Determine the [X, Y] coordinate at the center of the cell enclosing the given text.  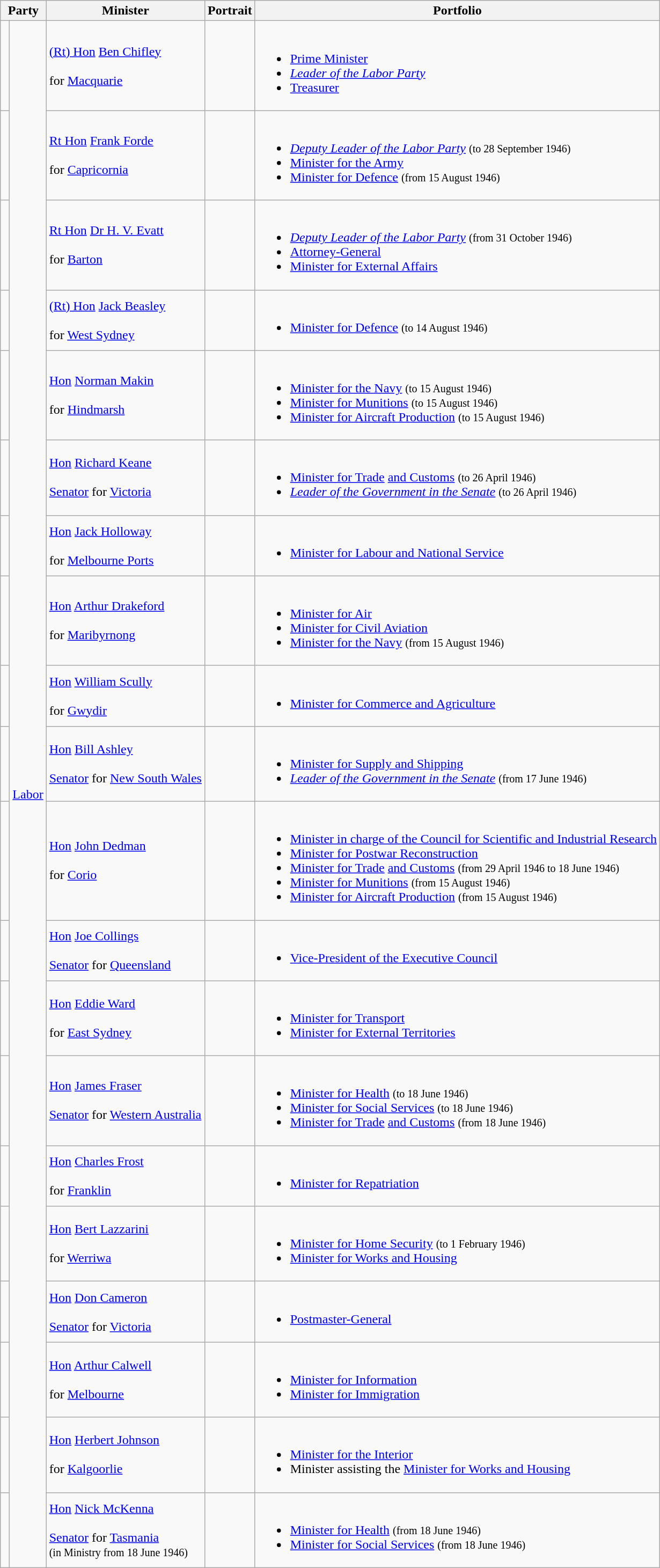
Minister for TransportMinister for External Territories [457, 1019]
Hon Bill Ashley Senator for New South Wales [126, 764]
Minister for the Navy (to 15 August 1946)Minister for Munitions (to 15 August 1946)Minister for Aircraft Production (to 15 August 1946) [457, 395]
Hon Norman Makin for Hindmarsh [126, 395]
Hon Charles Frost for Franklin [126, 1176]
Hon Jack Holloway for Melbourne Ports [126, 545]
Minister for Labour and National Service [457, 545]
Rt Hon Frank Forde for Capricornia [126, 156]
Hon Joe Collings Senator for Queensland [126, 950]
Hon Bert Lazzarini for Werriwa [126, 1244]
Minister for Defence (to 14 August 1946) [457, 320]
Postmaster-General [457, 1311]
Hon James Fraser Senator for Western Australia [126, 1101]
Portfolio [457, 11]
Rt Hon Dr H. V. Evatt for Barton [126, 245]
Prime MinisterLeader of the Labor PartyTreasurer [457, 65]
Portrait [230, 11]
Minister for InformationMinister for Immigration [457, 1380]
Minister for Repatriation [457, 1176]
Deputy Leader of the Labor Party (from 31 October 1946)Attorney-GeneralMinister for External Affairs [457, 245]
Hon Don Cameron Senator for Victoria [126, 1311]
Minister for the InteriorMinister assisting the Minister for Works and Housing [457, 1455]
Hon Richard Keane Senator for Victoria [126, 478]
Hon William Scully for Gwydir [126, 695]
Minister [126, 11]
Minister for Commerce and Agriculture [457, 695]
Labor [28, 794]
Minister for AirMinister for Civil AviationMinister for the Navy (from 15 August 1946) [457, 620]
Vice-President of the Executive Council [457, 950]
(Rt) Hon Jack Beasley for West Sydney [126, 320]
Hon Nick McKenna Senator for Tasmania (in Ministry from 18 June 1946) [126, 1530]
Hon Herbert Johnson for Kalgoorlie [126, 1455]
Minister for Home Security (to 1 February 1946)Minister for Works and Housing [457, 1244]
Minister for Health (from 18 June 1946)Minister for Social Services (from 18 June 1946) [457, 1530]
Hon Arthur Calwell for Melbourne [126, 1380]
Minister for Health (to 18 June 1946)Minister for Social Services (to 18 June 1946)Minister for Trade and Customs (from 18 June 1946) [457, 1101]
Hon Eddie Ward for East Sydney [126, 1019]
Deputy Leader of the Labor Party (to 28 September 1946)Minister for the ArmyMinister for Defence (from 15 August 1946) [457, 156]
Hon John Dedman for Corio [126, 861]
Minister for Trade and Customs (to 26 April 1946)Leader of the Government in the Senate (to 26 April 1946) [457, 478]
Hon Arthur Drakeford for Maribyrnong [126, 620]
Party [24, 11]
(Rt) Hon Ben Chifley for Macquarie [126, 65]
Minister for Supply and ShippingLeader of the Government in the Senate (from 17 June 1946) [457, 764]
